Pinpoint the cell where the given text exists, returning its [X, Y] midpoint coordinate. 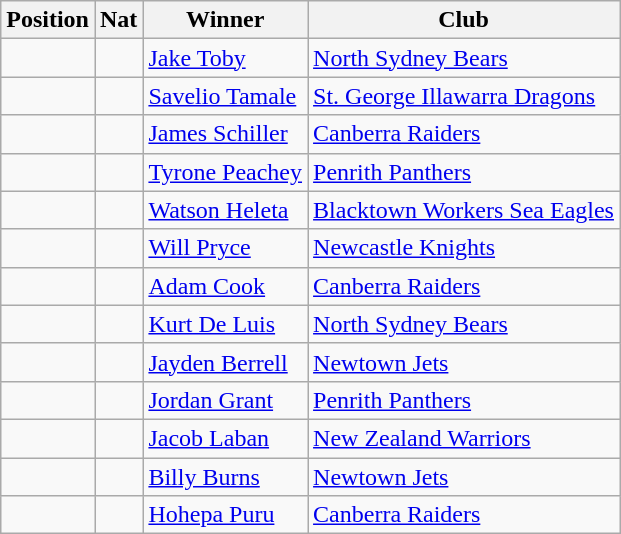
Jayden Berrell [226, 362]
Watson Heleta [226, 210]
Jordan Grant [226, 400]
Savelio Tamale [226, 96]
Billy Burns [226, 477]
Will Pryce [226, 248]
Tyrone Peachey [226, 172]
Kurt De Luis [226, 324]
Winner [226, 20]
St. George Illawarra Dragons [464, 96]
Jake Toby [226, 58]
Newcastle Knights [464, 248]
Jacob Laban [226, 438]
New Zealand Warriors [464, 438]
Adam Cook [226, 286]
Nat [118, 20]
Hohepa Puru [226, 515]
James Schiller [226, 134]
Club [464, 20]
Position [48, 20]
Blacktown Workers Sea Eagles [464, 210]
